Search for the cell housing the specified text and yield its (x, y) center coordinate. 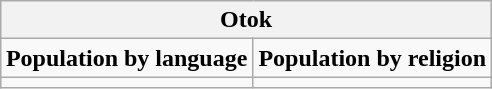
Population by religion (372, 58)
Population by language (126, 58)
Otok (246, 20)
